Search for the cell housing the specified text and yield its (x, y) center coordinate. 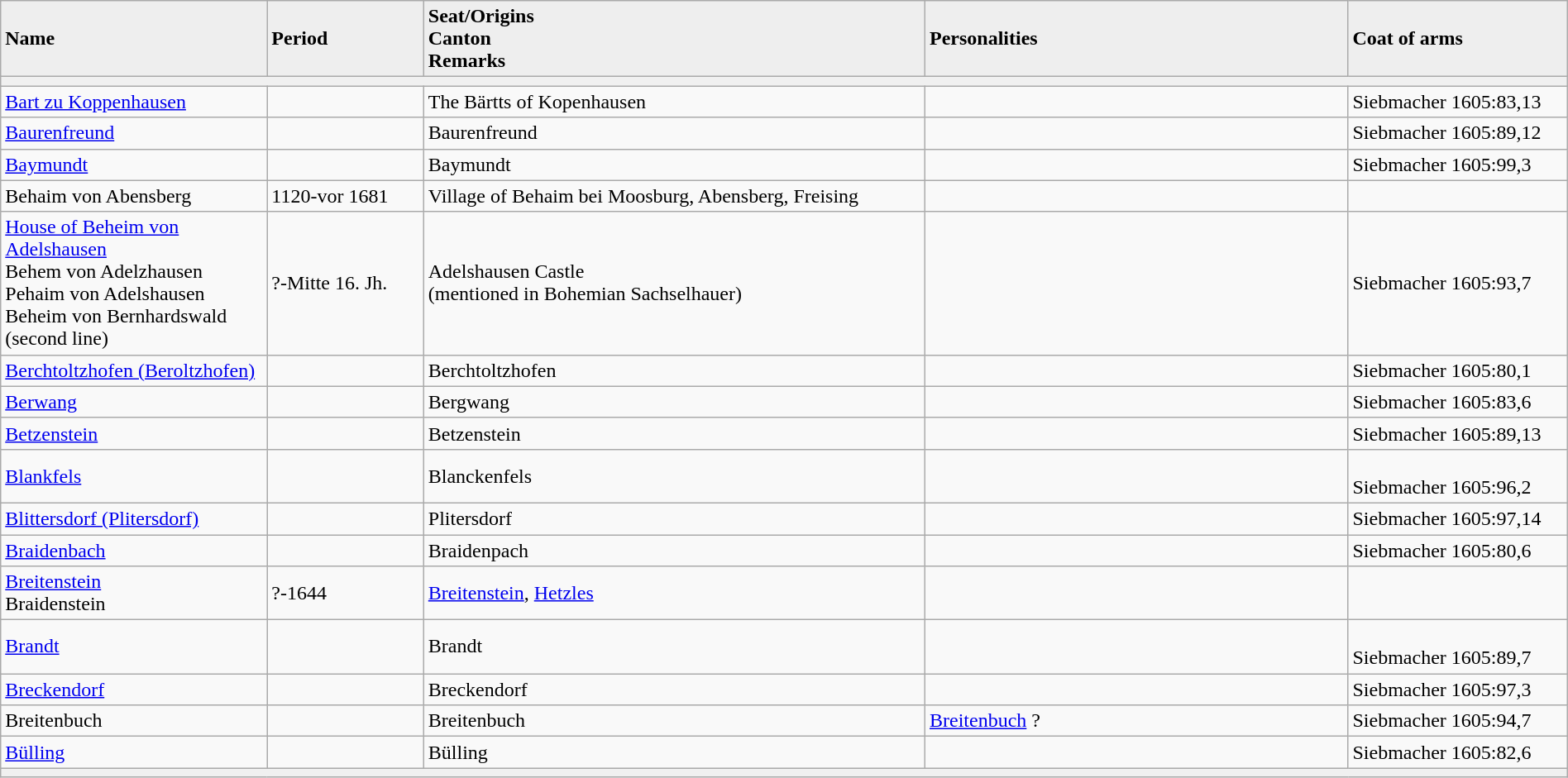
Blankfels (134, 476)
Plitersdorf (674, 518)
1120-vor 1681 (346, 196)
Name (134, 39)
Bergwang (674, 402)
Siebmacher 1605:97,14 (1457, 518)
Siebmacher 1605:93,7 (1457, 283)
Coat of arms (1457, 39)
Braidenpach (674, 550)
Breitenbuch ? (1136, 721)
Berwang (134, 402)
Siebmacher 1605:99,3 (1457, 165)
Blanckenfels (674, 476)
Siebmacher 1605:83,13 (1457, 102)
Blittersdorf (Plitersdorf) (134, 518)
Village of Behaim bei Moosburg, Abensberg, Freising (674, 196)
Seat/Origins Canton Remarks (674, 39)
Personalities (1136, 39)
BreitensteinBraidenstein (134, 594)
Berchtoltzhofen (Beroltzhofen) (134, 370)
Siebmacher 1605:94,7 (1457, 721)
Berchtoltzhofen (674, 370)
Siebmacher 1605:96,2 (1457, 476)
Breitenstein, Hetzles (674, 594)
Siebmacher 1605:89,12 (1457, 133)
Siebmacher 1605:97,3 (1457, 690)
Siebmacher 1605:83,6 (1457, 402)
Siebmacher 1605:89,13 (1457, 433)
Siebmacher 1605:89,7 (1457, 647)
Siebmacher 1605:82,6 (1457, 752)
Period (346, 39)
Siebmacher 1605:80,6 (1457, 550)
The Bärtts of Kopenhausen (674, 102)
Siebmacher 1605:80,1 (1457, 370)
Braidenbach (134, 550)
Behaim von Abensberg (134, 196)
?-Mitte 16. Jh. (346, 283)
Bart zu Koppenhausen (134, 102)
?-1644 (346, 594)
Adelshausen Castle(mentioned in Bohemian Sachselhauer) (674, 283)
House of Beheim von AdelshausenBehem von AdelzhausenPehaim von AdelshausenBeheim von Bernhardswald (second line) (134, 283)
